Search for the cell housing the specified text and yield its [x, y] center coordinate. 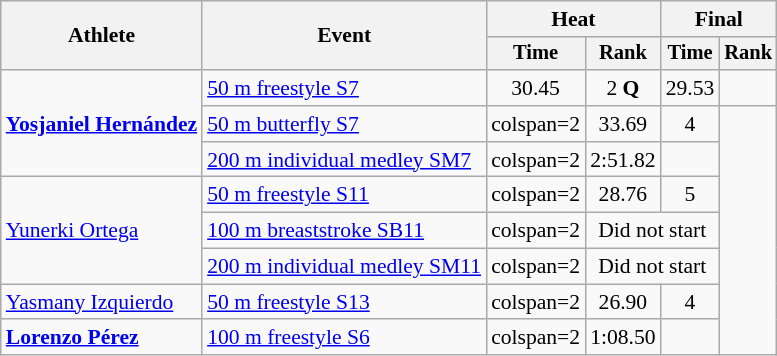
100 m freestyle S6 [344, 338]
26.90 [622, 302]
1:08.50 [622, 338]
Yasmany Izquierdo [102, 302]
29.53 [690, 88]
50 m freestyle S13 [344, 302]
50 m freestyle S11 [344, 195]
Event [344, 36]
28.76 [622, 195]
33.69 [622, 124]
Lorenzo Pérez [102, 338]
200 m individual medley SM11 [344, 267]
Final [719, 19]
50 m freestyle S7 [344, 88]
2 Q [622, 88]
Athlete [102, 36]
30.45 [536, 88]
2:51.82 [622, 160]
Heat [574, 19]
Yosjaniel Hernández [102, 124]
5 [690, 195]
Yunerki Ortega [102, 230]
200 m individual medley SM7 [344, 160]
50 m butterfly S7 [344, 124]
100 m breaststroke SB11 [344, 231]
